Output the (X, Y) coordinate of the center of the cell containing the given text.  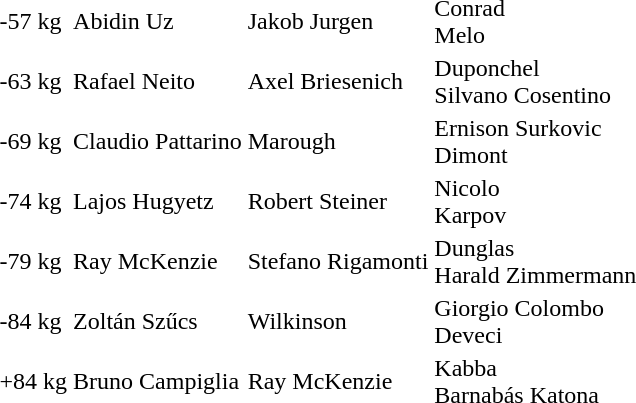
Wilkinson (338, 322)
Lajos Hugyetz (158, 202)
Claudio Pattarino (158, 142)
Rafael Neito (158, 82)
Zoltán Szűcs (158, 322)
Stefano Rigamonti (338, 262)
Axel Briesenich (338, 82)
Robert Steiner (338, 202)
Marough (338, 142)
Ray McKenzie (158, 262)
